Search for the cell housing the specified text and yield its (X, Y) center coordinate. 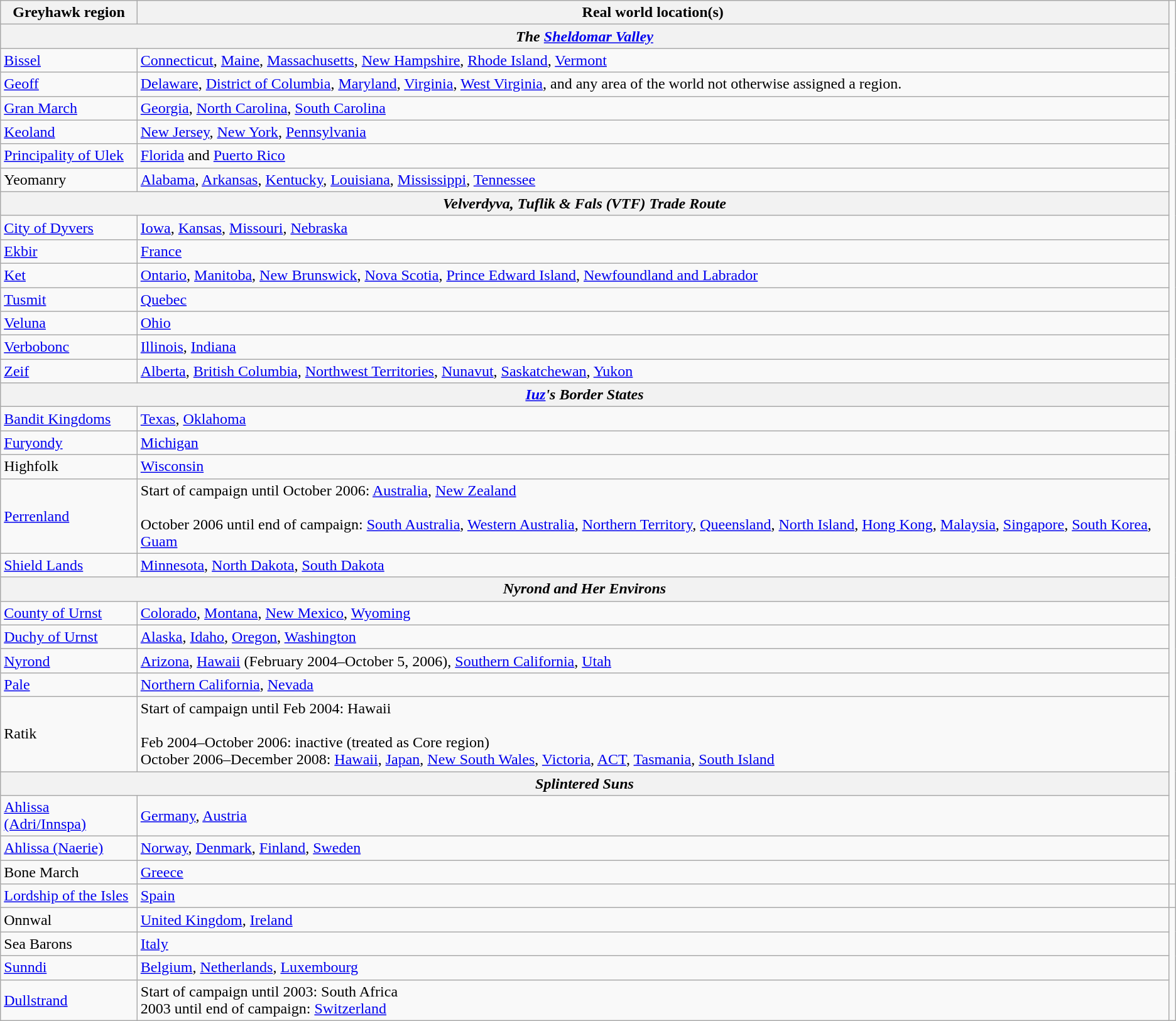
Principality of Ulek (69, 156)
Dullstrand (69, 1000)
Spain (653, 896)
Ahlissa (Naerie) (69, 848)
The Sheldomar Valley (584, 36)
Delaware, District of Columbia, Maryland, Virginia, West Virginia, and any area of the world not otherwise assigned a region. (653, 84)
Northern California, Nevada (653, 684)
United Kingdom, Ireland (653, 920)
Norway, Denmark, Finland, Sweden (653, 848)
Connecticut, Maine, Massachusetts, New Hampshire, Rhode Island, Vermont (653, 60)
Bissel (69, 60)
Ontario, Manitoba, New Brunswick, Nova Scotia, Prince Edward Island, Newfoundland and Labrador (653, 275)
Sunndi (69, 968)
Colorado, Montana, New Mexico, Wyoming (653, 613)
Veluna (69, 323)
Arizona, Hawaii (February 2004–October 5, 2006), Southern California, Utah (653, 661)
Italy (653, 944)
Michigan (653, 443)
Verbobonc (69, 347)
Shield Lands (69, 565)
Lordship of the Isles (69, 896)
Splintered Suns (584, 783)
New Jersey, New York, Pennsylvania (653, 132)
Georgia, North Carolina, South Carolina (653, 108)
Minnesota, North Dakota, South Dakota (653, 565)
Duchy of Urnst (69, 637)
Illinois, Indiana (653, 347)
Alabama, Arkansas, Kentucky, Louisiana, Mississippi, Tennessee (653, 180)
Germany, Austria (653, 816)
Greyhawk region (69, 13)
Greece (653, 872)
Iowa, Kansas, Missouri, Nebraska (653, 227)
Nyrond (69, 661)
Quebec (653, 300)
Onnwal (69, 920)
Real world location(s) (653, 13)
Bone March (69, 872)
Keoland (69, 132)
Alberta, British Columbia, Northwest Territories, Nunavut, Saskatchewan, Yukon (653, 371)
Ekbir (69, 251)
Gran March (69, 108)
Alaska, Idaho, Oregon, Washington (653, 637)
Belgium, Netherlands, Luxembourg (653, 968)
Geoff (69, 84)
City of Dyvers (69, 227)
Iuz's Border States (584, 395)
Wisconsin (653, 467)
Perrenland (69, 516)
Nyrond and Her Environs (584, 589)
Pale (69, 684)
Zeif (69, 371)
Velverdyva, Tuflik & Fals (VTF) Trade Route (584, 203)
Tusmit (69, 300)
Ratik (69, 733)
Sea Barons (69, 944)
Highfolk (69, 467)
Yeomanry (69, 180)
County of Urnst (69, 613)
France (653, 251)
Florida and Puerto Rico (653, 156)
Ket (69, 275)
Furyondy (69, 443)
Bandit Kingdoms (69, 419)
Start of campaign until 2003: South Africa2003 until end of campaign: Switzerland (653, 1000)
Texas, Oklahoma (653, 419)
Ohio (653, 323)
Ahlissa (Adri/Innspa) (69, 816)
